Identify which cell holds the provided text, then report its [X, Y] central coordinate. 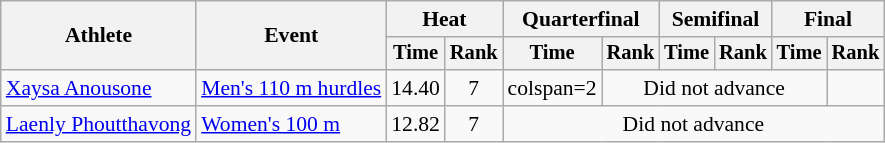
Event [291, 36]
Xaysa Anousone [98, 88]
Heat [444, 19]
Laenly Phoutthavong [98, 124]
14.40 [416, 88]
Athlete [98, 36]
colspan=2 [552, 88]
Semifinal [715, 19]
Quarterfinal [582, 19]
Final [828, 19]
Women's 100 m [291, 124]
12.82 [416, 124]
Men's 110 m hurdles [291, 88]
